For the text-containing cell, return its midpoint in (X, Y) coordinate format. 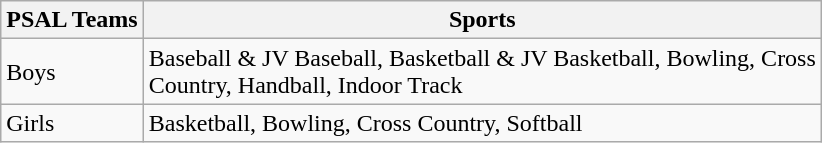
Basketball, Bowling, Cross Country, Softball (482, 123)
PSAL Teams (72, 20)
Sports (482, 20)
Baseball & JV Baseball, Basketball & JV Basketball, Bowling, CrossCountry, Handball, Indoor Track (482, 72)
Boys (72, 72)
Girls (72, 123)
